Scan for the cell matching the given text and deliver its [x, y] coordinate at center. 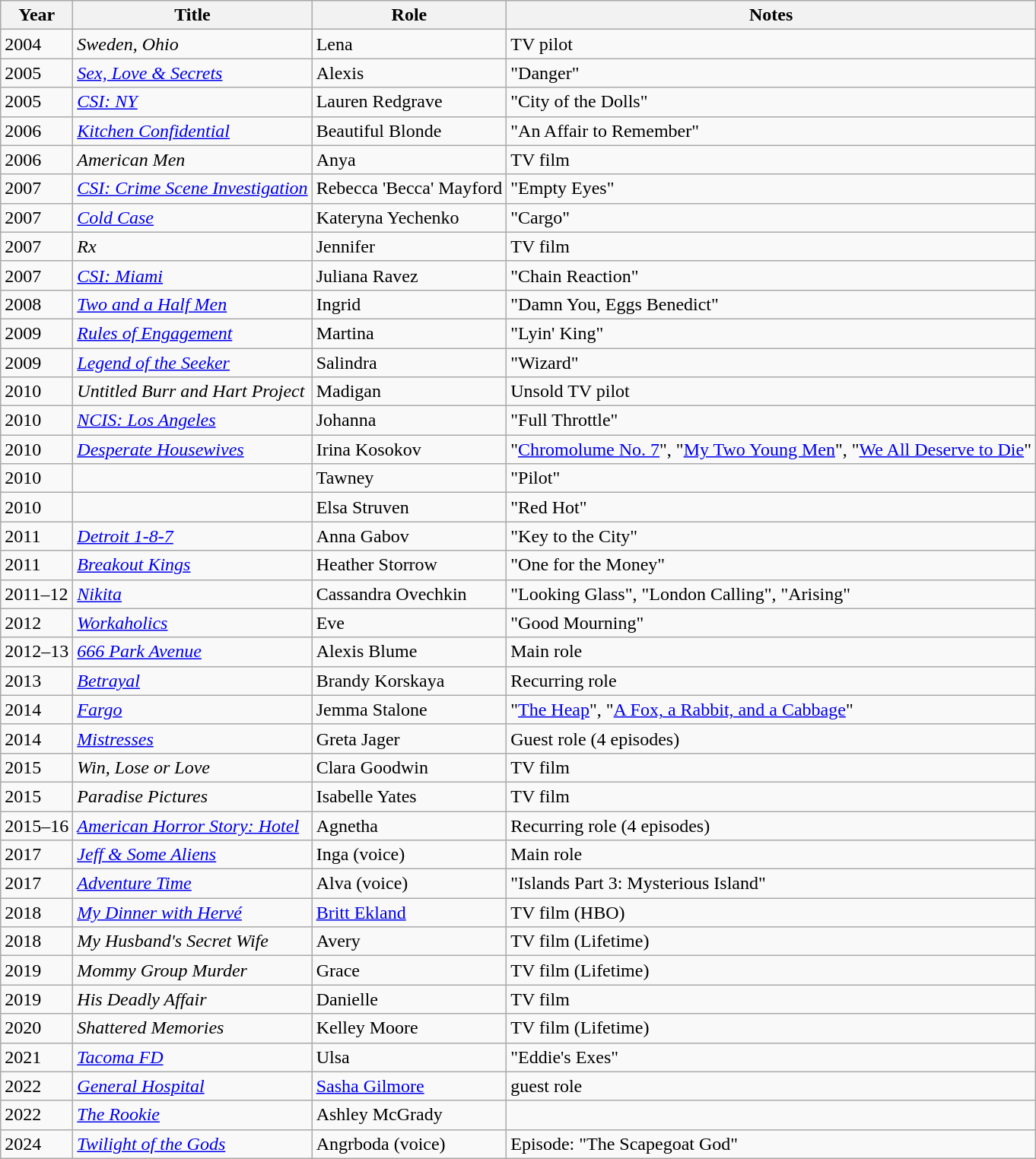
The Rookie [192, 1115]
Sweden, Ohio [192, 44]
2008 [37, 304]
Martina [409, 333]
"Empty Eyes" [771, 189]
666 Park Avenue [192, 652]
Tawney [409, 478]
Alexis [409, 73]
Paradise Pictures [192, 796]
Danielle [409, 999]
CSI: NY [192, 102]
My Husband's Secret Wife [192, 941]
General Hospital [192, 1086]
Two and a Half Men [192, 304]
Recurring role [771, 681]
American Men [192, 160]
Rebecca 'Becca' Mayford [409, 189]
Rx [192, 246]
Detroit 1-8-7 [192, 536]
Kitchen Confidential [192, 131]
"Good Mourning" [771, 623]
"Damn You, Eggs Benedict" [771, 304]
Greta Jager [409, 738]
His Deadly Affair [192, 999]
Beautiful Blonde [409, 131]
Year [37, 15]
"City of the Dolls" [771, 102]
"Danger" [771, 73]
2004 [37, 44]
Brandy Korskaya [409, 681]
Agnetha [409, 825]
TV pilot [771, 44]
Desperate Housewives [192, 449]
Recurring role (4 episodes) [771, 825]
2021 [37, 1057]
"Key to the City" [771, 536]
Anna Gabov [409, 536]
Alva (voice) [409, 884]
Legend of the Seeker [192, 363]
CSI: Crime Scene Investigation [192, 189]
"An Affair to Remember" [771, 131]
Juliana Ravez [409, 275]
Isabelle Yates [409, 796]
Ingrid [409, 304]
Heather Storrow [409, 565]
Mistresses [192, 738]
2015–16 [37, 825]
Jemma Stalone [409, 710]
Johanna [409, 421]
Avery [409, 941]
Workaholics [192, 623]
"One for the Money" [771, 565]
Mommy Group Murder [192, 970]
Lauren Redgrave [409, 102]
Salindra [409, 363]
2012–13 [37, 652]
Twilight of the Gods [192, 1144]
"Chromolume No. 7", "My Two Young Men", "We All Deserve to Die" [771, 449]
"The Heap", "A Fox, a Rabbit, and a Cabbage" [771, 710]
Ulsa [409, 1057]
"Red Hot" [771, 507]
Shattered Memories [192, 1028]
Lena [409, 44]
American Horror Story: Hotel [192, 825]
2024 [37, 1144]
Rules of Engagement [192, 333]
Tacoma FD [192, 1057]
Irina Kosokov [409, 449]
"Cargo" [771, 218]
2011–12 [37, 594]
Cold Case [192, 218]
"Wizard" [771, 363]
Elsa Struven [409, 507]
Breakout Kings [192, 565]
Nikita [192, 594]
Britt Ekland [409, 913]
My Dinner with Hervé [192, 913]
Notes [771, 15]
Kelley Moore [409, 1028]
NCIS: Los Angeles [192, 421]
Inga (voice) [409, 855]
"Islands Part 3: Mysterious Island" [771, 884]
guest role [771, 1086]
2020 [37, 1028]
Eve [409, 623]
"Lyin' King" [771, 333]
"Chain Reaction" [771, 275]
Grace [409, 970]
Clara Goodwin [409, 767]
2013 [37, 681]
Win, Lose or Love [192, 767]
Adventure Time [192, 884]
Jennifer [409, 246]
Untitled Burr and Hart Project [192, 392]
Alexis Blume [409, 652]
"Looking Glass", "London Calling", "Arising" [771, 594]
2012 [37, 623]
Title [192, 15]
Madigan [409, 392]
Jeff & Some Aliens [192, 855]
Angrboda (voice) [409, 1144]
Kateryna Yechenko [409, 218]
Unsold TV pilot [771, 392]
Fargo [192, 710]
"Eddie's Exes" [771, 1057]
Sasha Gilmore [409, 1086]
Guest role (4 episodes) [771, 738]
Cassandra Ovechkin [409, 594]
"Full Throttle" [771, 421]
Anya [409, 160]
Betrayal [192, 681]
Role [409, 15]
CSI: Miami [192, 275]
Sex, Love & Secrets [192, 73]
TV film (HBO) [771, 913]
Episode: "The Scapegoat God" [771, 1144]
Ashley McGrady [409, 1115]
"Pilot" [771, 478]
